From the cell containing the given text, extract its center point as [X, Y] coordinate. 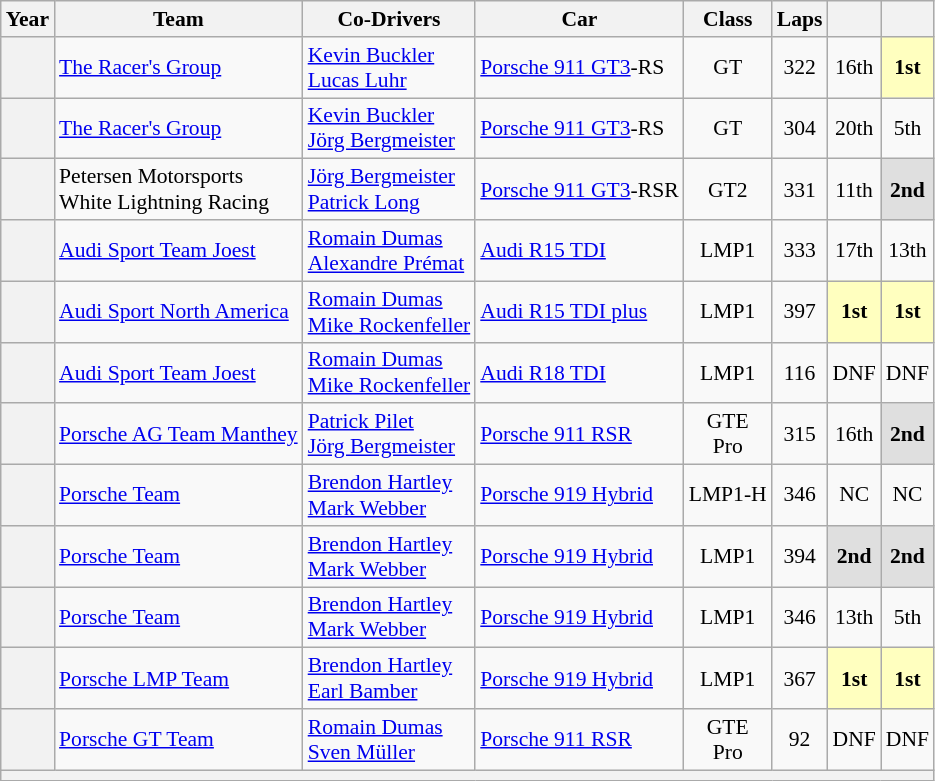
Jörg Bergmeister Patrick Long [390, 190]
Patrick Pilet Jörg Bergmeister [390, 434]
397 [800, 312]
Team [178, 19]
Romain Dumas Alexandre Prémat [390, 250]
Brendon Hartley Earl Bamber [390, 678]
Car [579, 19]
Porsche 911 GT3-RSR [579, 190]
Kevin Buckler Jörg Bergmeister [390, 128]
Audi R15 TDI plus [579, 312]
394 [800, 556]
304 [800, 128]
315 [800, 434]
Romain Dumas Sven Müller [390, 740]
Co-Drivers [390, 19]
Year [28, 19]
Audi R15 TDI [579, 250]
Kevin Buckler Lucas Luhr [390, 68]
Audi R18 TDI [579, 372]
331 [800, 190]
Laps [800, 19]
Audi Sport North America [178, 312]
322 [800, 68]
20th [854, 128]
Porsche GT Team [178, 740]
Class [728, 19]
367 [800, 678]
GT2 [728, 190]
LMP1-H [728, 496]
116 [800, 372]
333 [800, 250]
Petersen Motorsports White Lightning Racing [178, 190]
17th [854, 250]
92 [800, 740]
11th [854, 190]
Porsche AG Team Manthey [178, 434]
Porsche LMP Team [178, 678]
